Return the [X, Y] coordinate for the center point of the cell that contains the specified text.  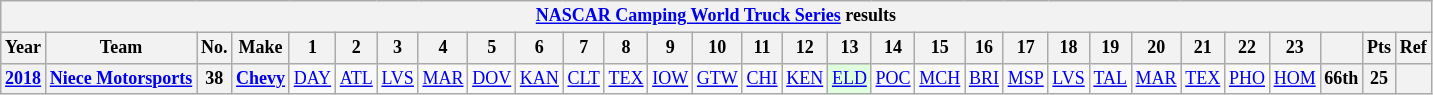
ATL [356, 78]
18 [1068, 48]
13 [850, 48]
66th [1342, 78]
4 [443, 48]
TAL [1110, 78]
KAN [540, 78]
ELD [850, 78]
GTW [718, 78]
7 [584, 48]
20 [1156, 48]
38 [214, 78]
25 [1380, 78]
9 [670, 48]
Year [24, 48]
Niece Motorsports [120, 78]
23 [1294, 48]
IOW [670, 78]
No. [214, 48]
PHO [1248, 78]
19 [1110, 48]
BRI [984, 78]
2018 [24, 78]
POC [893, 78]
5 [492, 48]
22 [1248, 48]
11 [762, 48]
NASCAR Camping World Truck Series results [716, 16]
KEN [805, 78]
DOV [492, 78]
21 [1203, 48]
CLT [584, 78]
10 [718, 48]
Chevy [261, 78]
DAY [312, 78]
CHI [762, 78]
MSP [1026, 78]
6 [540, 48]
HOM [1294, 78]
12 [805, 48]
Team [120, 48]
17 [1026, 48]
2 [356, 48]
8 [626, 48]
14 [893, 48]
MCH [940, 78]
15 [940, 48]
3 [398, 48]
Pts [1380, 48]
1 [312, 48]
Ref [1413, 48]
Make [261, 48]
16 [984, 48]
